Locate the cell with the specified text and output its (X, Y) center coordinate. 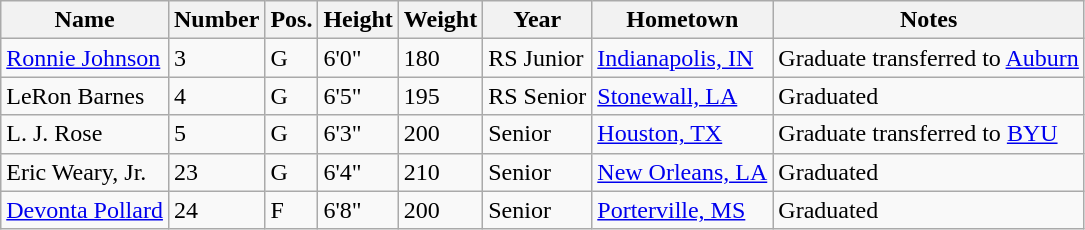
Height (358, 20)
Hometown (682, 20)
210 (440, 172)
Weight (440, 20)
F (292, 210)
Porterville, MS (682, 210)
L. J. Rose (85, 134)
6'8" (358, 210)
6'3" (358, 134)
3 (216, 58)
195 (440, 96)
5 (216, 134)
Houston, TX (682, 134)
Eric Weary, Jr. (85, 172)
Notes (929, 20)
6'0" (358, 58)
23 (216, 172)
Graduate transferred to Auburn (929, 58)
24 (216, 210)
Number (216, 20)
Year (538, 20)
6'5" (358, 96)
4 (216, 96)
RS Senior (538, 96)
Stonewall, LA (682, 96)
180 (440, 58)
Name (85, 20)
6'4" (358, 172)
Pos. (292, 20)
LeRon Barnes (85, 96)
Devonta Pollard (85, 210)
New Orleans, LA (682, 172)
Indianapolis, IN (682, 58)
Ronnie Johnson (85, 58)
RS Junior (538, 58)
Graduate transferred to BYU (929, 134)
